Locate the cell with the specified text and output its (x, y) center coordinate. 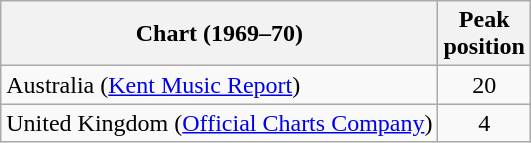
Peakposition (484, 34)
4 (484, 123)
Australia (Kent Music Report) (220, 85)
United Kingdom (Official Charts Company) (220, 123)
Chart (1969–70) (220, 34)
20 (484, 85)
